Output the (X, Y) coordinate of the center of the cell containing the given text.  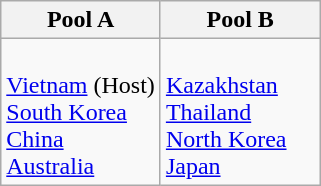
Kazakhstan Thailand North Korea Japan (240, 112)
Vietnam (Host) South Korea China Australia (81, 112)
Pool B (240, 20)
Pool A (81, 20)
